Provide the (x, y) coordinate of the cell's center where the given text is located.  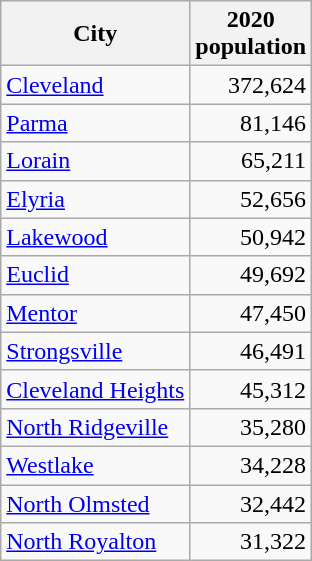
32,442 (251, 503)
50,942 (251, 237)
Parma (96, 123)
372,624 (251, 85)
31,322 (251, 542)
49,692 (251, 275)
81,146 (251, 123)
Elyria (96, 199)
Lorain (96, 161)
Cleveland Heights (96, 389)
46,491 (251, 351)
65,211 (251, 161)
35,280 (251, 427)
Euclid (96, 275)
City (96, 34)
Lakewood (96, 237)
34,228 (251, 465)
52,656 (251, 199)
Cleveland (96, 85)
45,312 (251, 389)
North Royalton (96, 542)
2020population (251, 34)
Westlake (96, 465)
Mentor (96, 313)
47,450 (251, 313)
North Olmsted (96, 503)
North Ridgeville (96, 427)
Strongsville (96, 351)
